For the text-containing cell, return its midpoint in (X, Y) coordinate format. 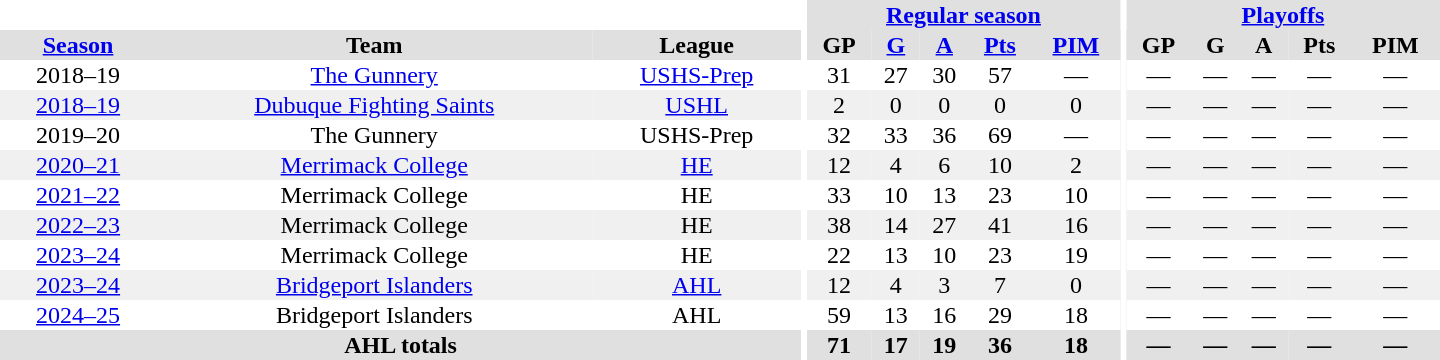
3 (944, 285)
38 (838, 225)
USHL (696, 105)
41 (1000, 225)
League (696, 45)
2022–23 (78, 225)
Regular season (963, 15)
2020–21 (78, 165)
59 (838, 315)
2024–25 (78, 315)
Playoffs (1283, 15)
30 (944, 75)
22 (838, 255)
17 (896, 345)
Season (78, 45)
7 (1000, 285)
2019–20 (78, 135)
2021–22 (78, 195)
32 (838, 135)
AHL totals (400, 345)
57 (1000, 75)
Dubuque Fighting Saints (374, 105)
31 (838, 75)
14 (896, 225)
6 (944, 165)
29 (1000, 315)
71 (838, 345)
69 (1000, 135)
Team (374, 45)
